Pinpoint the cell where the given text exists, returning its (x, y) midpoint coordinate. 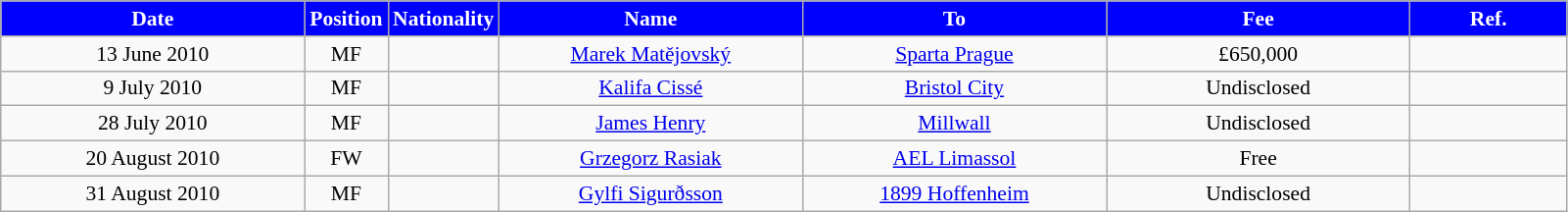
£650,000 (1259, 54)
FW (347, 159)
Fee (1259, 19)
Ref. (1489, 19)
31 August 2010 (153, 193)
Free (1259, 159)
To (954, 19)
Position (347, 19)
Bristol City (954, 88)
Date (153, 19)
Grzegorz Rasiak (650, 159)
Gylfi Sigurðsson (650, 193)
9 July 2010 (153, 88)
Marek Matějovský (650, 54)
Sparta Prague (954, 54)
Nationality (443, 19)
28 July 2010 (153, 124)
1899 Hoffenheim (954, 193)
Name (650, 19)
20 August 2010 (153, 159)
13 June 2010 (153, 54)
Millwall (954, 124)
AEL Limassol (954, 159)
James Henry (650, 124)
Kalifa Cissé (650, 88)
